From the cell containing the given text, extract its center point as (x, y) coordinate. 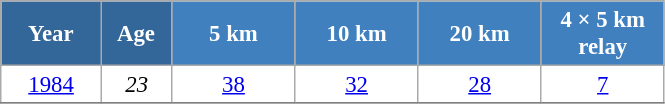
Year (52, 34)
28 (480, 85)
10 km (356, 34)
32 (356, 85)
38 (234, 85)
20 km (480, 34)
7 (602, 85)
1984 (52, 85)
5 km (234, 34)
Age (136, 34)
23 (136, 85)
4 × 5 km relay (602, 34)
